Search for the cell housing the specified text and yield its [x, y] center coordinate. 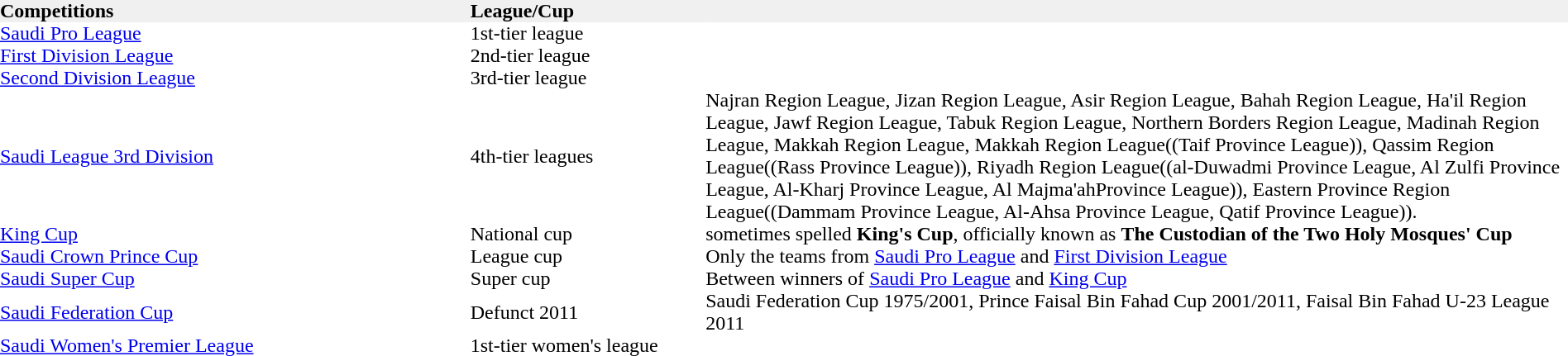
Saudi League 3rd Division [235, 156]
Second Division League [235, 78]
Saudi Federation Cup [235, 312]
Saudi Federation Cup 1975/2001, Prince Faisal Bin Fahad Cup 2001/2011, Faisal Bin Fahad U-23 League 2011 [1136, 312]
4th-tier leagues [588, 156]
Super cup [588, 279]
League/Cup [588, 12]
King Cup [235, 235]
1st-tier league [588, 33]
Defunct 2011 [588, 312]
Only the teams from Saudi Pro League and First Division League [1136, 256]
Saudi Crown Prince Cup [235, 256]
sometimes spelled King's Cup, officially known as The Custodian of the Two Holy Mosques' Cup [1136, 235]
Competitions [235, 12]
National cup [588, 235]
Saudi Pro League [235, 33]
2nd-tier league [588, 56]
League cup [588, 256]
Saudi Super Cup [235, 279]
First Division League [235, 56]
Between winners of Saudi Pro League and King Cup [1136, 279]
3rd-tier league [588, 78]
